Find where the given text appears and provide that cell's center as (X, Y) coordinate. 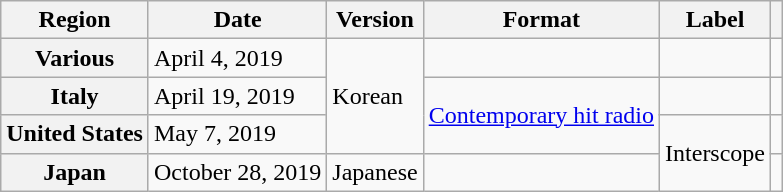
Region (75, 20)
Format (541, 20)
Interscope (716, 153)
April 19, 2019 (237, 96)
Japanese (375, 172)
May 7, 2019 (237, 134)
Japan (75, 172)
Various (75, 58)
Contemporary hit radio (541, 115)
Date (237, 20)
Version (375, 20)
October 28, 2019 (237, 172)
Korean (375, 96)
April 4, 2019 (237, 58)
Label (716, 20)
United States (75, 134)
Italy (75, 96)
